Pinpoint the cell where the given text exists, returning its [X, Y] midpoint coordinate. 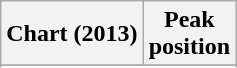
Peakposition [189, 34]
Chart (2013) [72, 34]
